For the text-containing cell, return its midpoint in [X, Y] coordinate format. 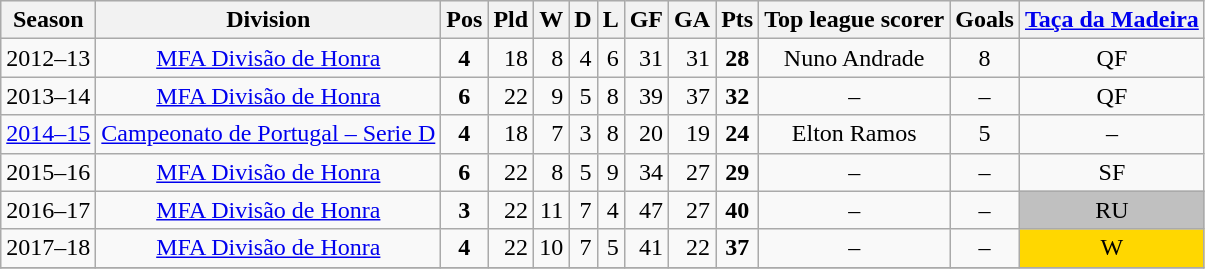
28 [738, 58]
Top league scorer [854, 20]
Season [48, 20]
Campeonato de Portugal – Serie D [268, 134]
L [610, 20]
11 [552, 210]
39 [646, 96]
2014–15 [48, 134]
47 [646, 210]
GA [692, 20]
Pts [738, 20]
10 [552, 248]
2012–13 [48, 58]
19 [692, 134]
Goals [985, 20]
2015–16 [48, 172]
29 [738, 172]
RU [1112, 210]
Taça da Madeira [1112, 20]
D [583, 20]
34 [646, 172]
2017–18 [48, 248]
SF [1112, 172]
41 [646, 248]
Pld [511, 20]
24 [738, 134]
Division [268, 20]
Pos [464, 20]
2016–17 [48, 210]
Elton Ramos [854, 134]
GF [646, 20]
Nuno Andrade [854, 58]
40 [738, 210]
32 [738, 96]
2013–14 [48, 96]
20 [646, 134]
